Provide the (X, Y) coordinate of the cell's center where the given text is located.  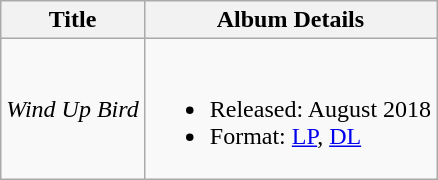
Album Details (290, 20)
Title (73, 20)
Released: August 2018Format: LP, DL (290, 109)
Wind Up Bird (73, 109)
